Determine the (X, Y) coordinate at the center of the cell enclosing the given text.  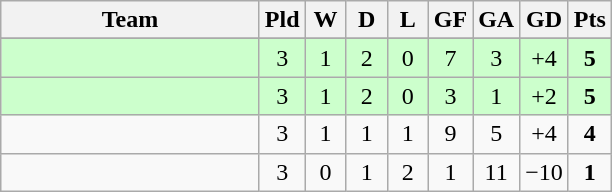
L (408, 20)
11 (496, 172)
+2 (544, 96)
D (366, 20)
Team (130, 20)
GD (544, 20)
7 (450, 58)
Pld (282, 20)
Pts (590, 20)
−10 (544, 172)
W (326, 20)
4 (590, 134)
GA (496, 20)
9 (450, 134)
GF (450, 20)
